Locate the cell with the specified text and output its [X, Y] center coordinate. 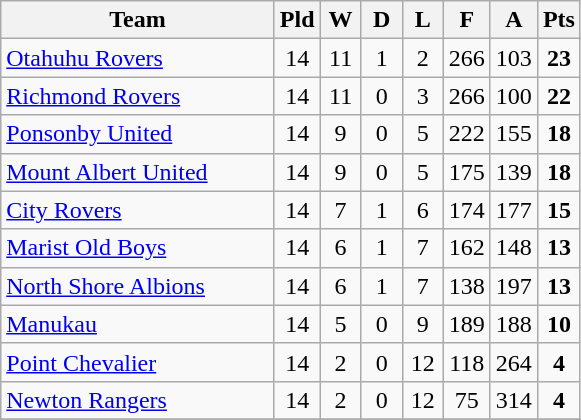
138 [466, 286]
155 [514, 134]
Otahuhu Rovers [138, 58]
75 [466, 400]
City Rovers [138, 210]
Pts [558, 20]
3 [422, 96]
Marist Old Boys [138, 248]
222 [466, 134]
189 [466, 324]
177 [514, 210]
188 [514, 324]
Manukau [138, 324]
162 [466, 248]
Point Chevalier [138, 362]
W [340, 20]
264 [514, 362]
118 [466, 362]
Newton Rangers [138, 400]
100 [514, 96]
A [514, 20]
Mount Albert United [138, 172]
Richmond Rovers [138, 96]
F [466, 20]
North Shore Albions [138, 286]
10 [558, 324]
23 [558, 58]
175 [466, 172]
103 [514, 58]
314 [514, 400]
148 [514, 248]
D [382, 20]
L [422, 20]
Pld [297, 20]
Ponsonby United [138, 134]
22 [558, 96]
15 [558, 210]
Team [138, 20]
174 [466, 210]
197 [514, 286]
139 [514, 172]
